Detect which cell encompasses the target text, then output its [X, Y] center coordinate. 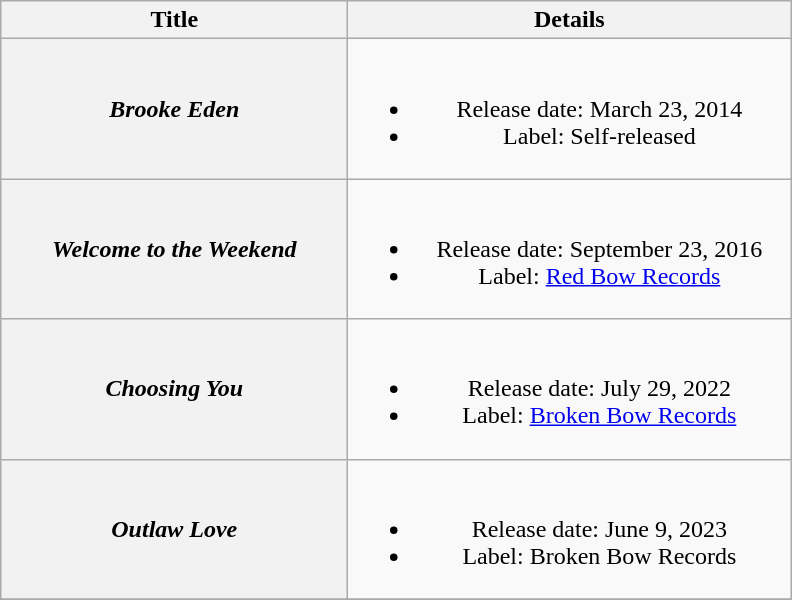
Brooke Eden [174, 109]
Release date: June 9, 2023Label: Broken Bow Records [570, 529]
Release date: July 29, 2022Label: Broken Bow Records [570, 389]
Welcome to the Weekend [174, 249]
Release date: March 23, 2014Label: Self-released [570, 109]
Release date: September 23, 2016Label: Red Bow Records [570, 249]
Choosing You [174, 389]
Outlaw Love [174, 529]
Title [174, 20]
Details [570, 20]
